Detect which cell encompasses the target text, then output its [x, y] center coordinate. 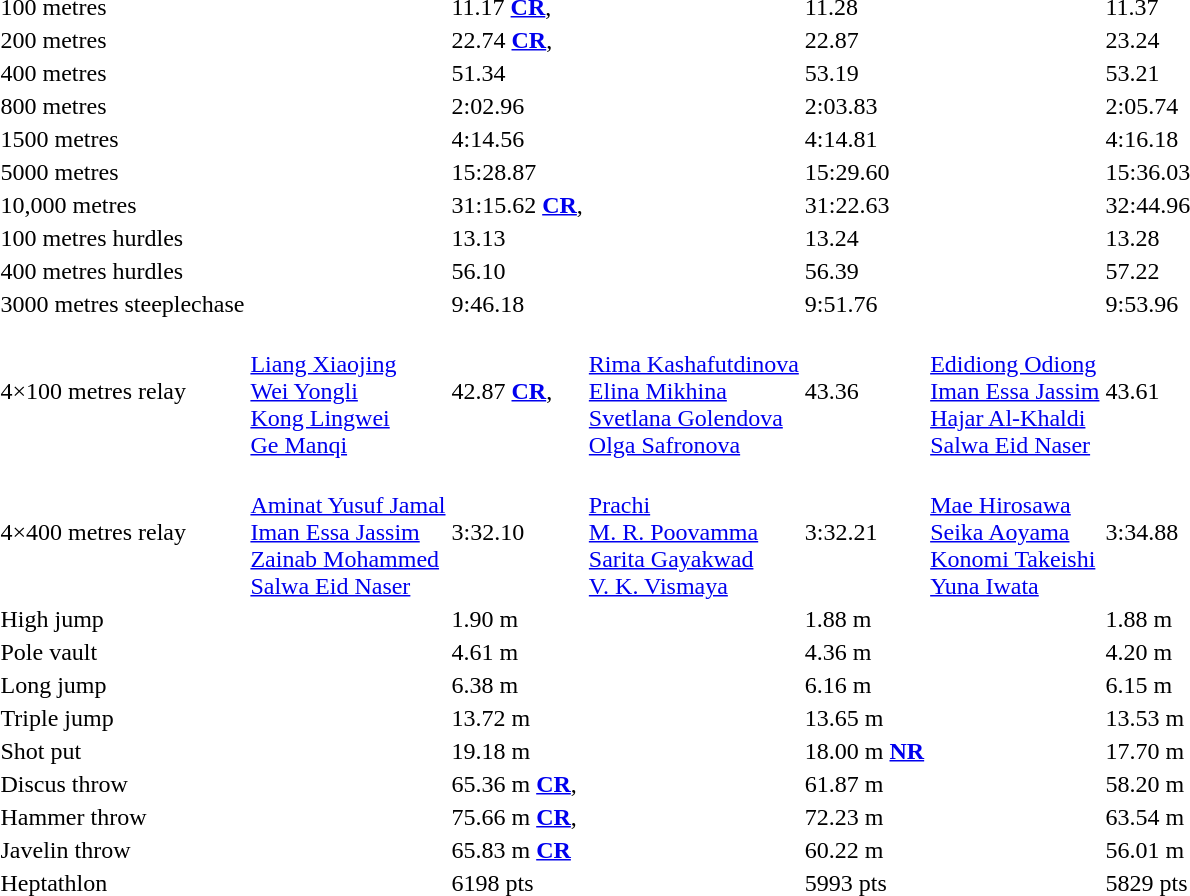
60.22 m [864, 850]
61.87 m [864, 784]
51.34 [517, 73]
42.87 CR, [517, 391]
4.36 m [864, 652]
15:28.87 [517, 172]
4.61 m [517, 652]
31:22.63 [864, 205]
53.19 [864, 73]
4:14.81 [864, 139]
65.83 m CR [517, 850]
Liang XiaojingWei YongliKong LingweiGe Manqi [348, 391]
Aminat Yusuf JamalIman Essa JassimZainab MohammedSalwa Eid Naser [348, 532]
15:29.60 [864, 172]
65.36 m CR, [517, 784]
18.00 m NR [864, 751]
13.13 [517, 238]
13.65 m [864, 718]
PrachiM. R. PoovammaSarita GayakwadV. K. Vismaya [694, 532]
9:46.18 [517, 304]
22.74 CR, [517, 40]
1.90 m [517, 619]
56.10 [517, 271]
6.16 m [864, 685]
Mae HirosawaSeika AoyamaKonomi TakeishiYuna Iwata [1015, 532]
56.39 [864, 271]
Edidiong OdiongIman Essa JassimHajar Al-KhaldiSalwa Eid Naser [1015, 391]
4:14.56 [517, 139]
2:03.83 [864, 106]
43.36 [864, 391]
13.72 m [517, 718]
72.23 m [864, 817]
19.18 m [517, 751]
1.88 m [864, 619]
13.24 [864, 238]
75.66 m CR, [517, 817]
22.87 [864, 40]
2:02.96 [517, 106]
3:32.10 [517, 532]
9:51.76 [864, 304]
3:32.21 [864, 532]
6.38 m [517, 685]
Rima KashafutdinovaElina MikhinaSvetlana GolendovaOlga Safronova [694, 391]
31:15.62 CR, [517, 205]
